Return (X, Y) of the center of cell containing provided text 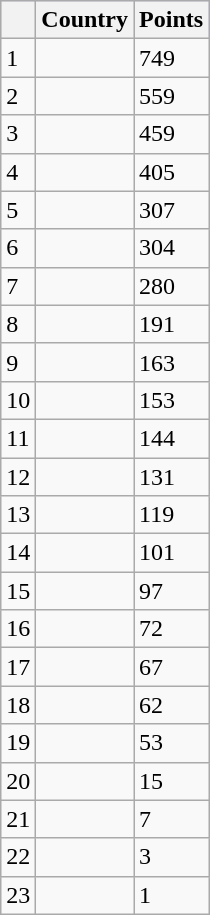
280 (172, 286)
97 (172, 591)
304 (172, 248)
20 (18, 781)
Points (172, 20)
72 (172, 629)
17 (18, 667)
16 (18, 629)
163 (172, 362)
67 (172, 667)
153 (172, 400)
10 (18, 400)
53 (172, 743)
8 (18, 324)
13 (18, 515)
405 (172, 172)
307 (172, 210)
11 (18, 438)
101 (172, 553)
12 (18, 477)
144 (172, 438)
23 (18, 895)
191 (172, 324)
19 (18, 743)
9 (18, 362)
559 (172, 96)
22 (18, 857)
749 (172, 58)
2 (18, 96)
5 (18, 210)
21 (18, 819)
62 (172, 705)
14 (18, 553)
18 (18, 705)
Country (85, 20)
6 (18, 248)
131 (172, 477)
119 (172, 515)
459 (172, 134)
4 (18, 172)
